From the cell containing the given text, extract its center point as (x, y) coordinate. 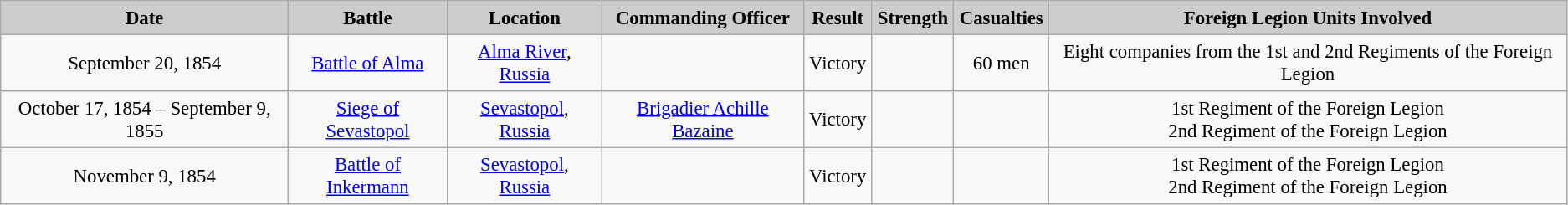
Date (145, 18)
Alma River, Russia (524, 63)
Strength (913, 18)
Casualties (1002, 18)
Battle of Inkermann (368, 176)
Eight companies from the 1st and 2nd Regiments of the Foreign Legion (1307, 63)
Result (838, 18)
Battle (368, 18)
Siege of Sevastopol (368, 120)
Brigadier Achille Bazaine (703, 120)
Location (524, 18)
Commanding Officer (703, 18)
Foreign Legion Units Involved (1307, 18)
September 20, 1854 (145, 63)
October 17, 1854 – September 9, 1855 (145, 120)
60 men (1002, 63)
November 9, 1854 (145, 176)
Battle of Alma (368, 63)
